Provide the (x, y) coordinate of the cell's center where the given text is located.  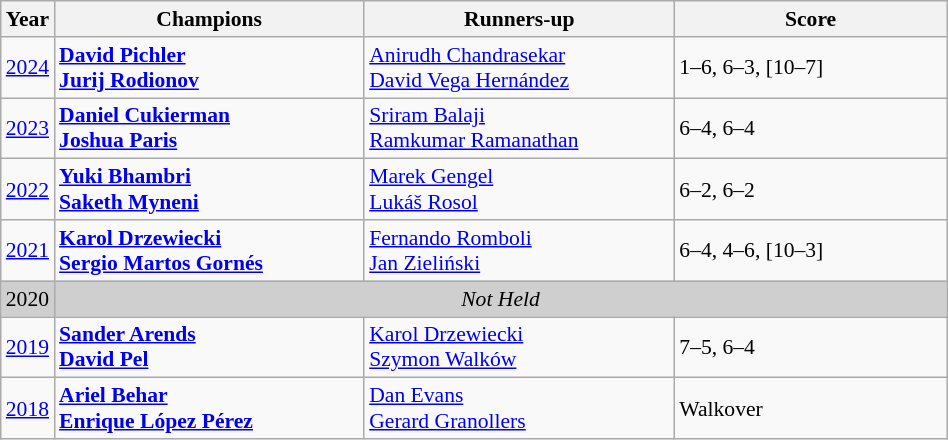
Sander Arends David Pel (209, 348)
Not Held (500, 299)
Score (810, 19)
2023 (28, 128)
2024 (28, 68)
6–2, 6–2 (810, 190)
Runners-up (519, 19)
Karol Drzewiecki Sergio Martos Gornés (209, 250)
Dan Evans Gerard Granollers (519, 408)
6–4, 4–6, [10–3] (810, 250)
Ariel Behar Enrique López Pérez (209, 408)
2020 (28, 299)
Karol Drzewiecki Szymon Walków (519, 348)
1–6, 6–3, [10–7] (810, 68)
2018 (28, 408)
Year (28, 19)
Anirudh Chandrasekar David Vega Hernández (519, 68)
7–5, 6–4 (810, 348)
Marek Gengel Lukáš Rosol (519, 190)
Fernando Romboli Jan Zieliński (519, 250)
2022 (28, 190)
Daniel Cukierman Joshua Paris (209, 128)
Sriram Balaji Ramkumar Ramanathan (519, 128)
Yuki Bhambri Saketh Myneni (209, 190)
6–4, 6–4 (810, 128)
David Pichler Jurij Rodionov (209, 68)
Walkover (810, 408)
2021 (28, 250)
2019 (28, 348)
Champions (209, 19)
